Return (X, Y) of the center of cell containing provided text 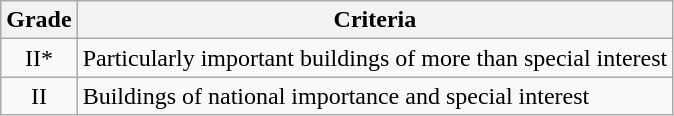
Buildings of national importance and special interest (375, 96)
Criteria (375, 20)
II* (39, 58)
Grade (39, 20)
II (39, 96)
Particularly important buildings of more than special interest (375, 58)
